Extract the (X, Y) coordinate from the center of the cell holding the provided text.  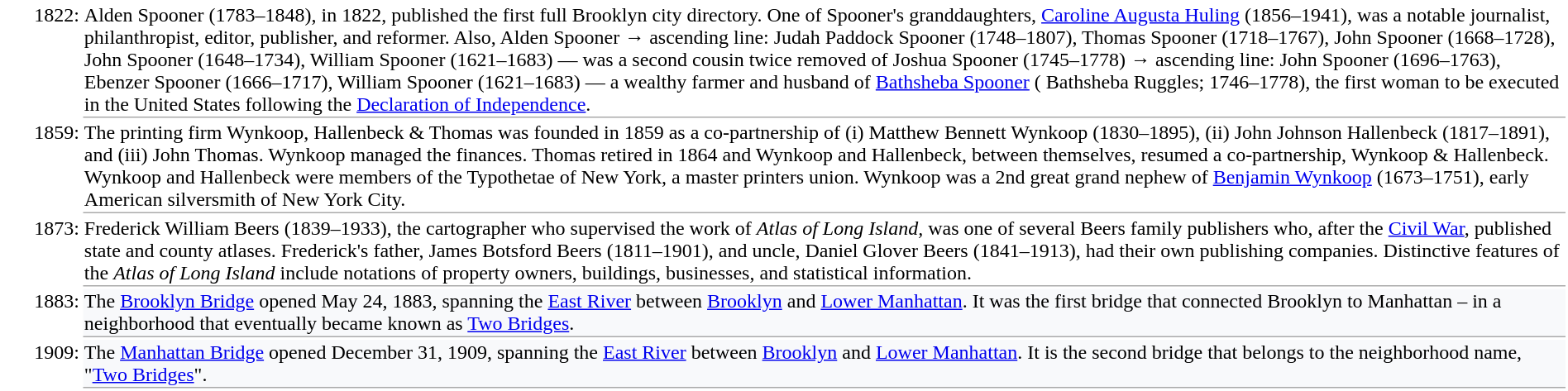
1859: (41, 167)
1873: (41, 251)
1822: (41, 60)
1883: (41, 313)
1909: (41, 364)
